Search for the cell housing the specified text and yield its [X, Y] center coordinate. 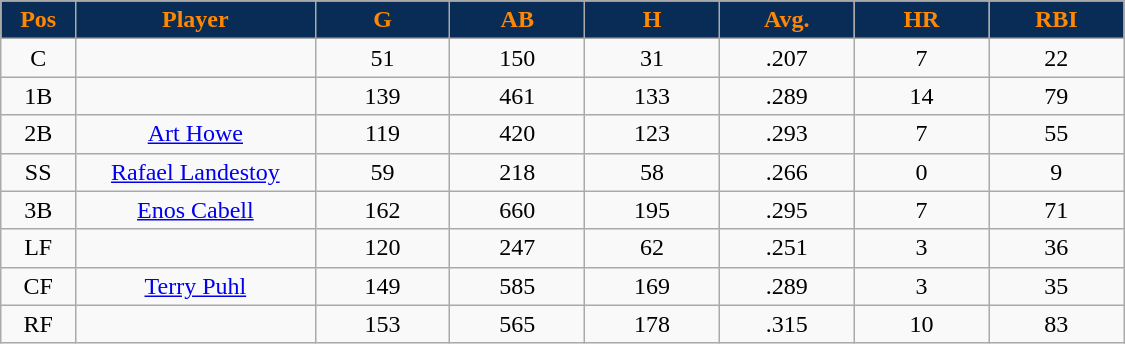
Pos [38, 20]
123 [652, 134]
119 [382, 134]
51 [382, 58]
0 [922, 172]
14 [922, 96]
420 [518, 134]
H [652, 20]
C [38, 58]
.266 [786, 172]
Art Howe [196, 134]
2B [38, 134]
162 [382, 210]
.315 [786, 324]
.295 [786, 210]
59 [382, 172]
10 [922, 324]
36 [1056, 248]
565 [518, 324]
3B [38, 210]
139 [382, 96]
RBI [1056, 20]
CF [38, 286]
LF [38, 248]
.207 [786, 58]
.251 [786, 248]
133 [652, 96]
SS [38, 172]
660 [518, 210]
35 [1056, 286]
169 [652, 286]
62 [652, 248]
218 [518, 172]
247 [518, 248]
Rafael Landestoy [196, 172]
461 [518, 96]
9 [1056, 172]
.293 [786, 134]
585 [518, 286]
HR [922, 20]
G [382, 20]
71 [1056, 210]
79 [1056, 96]
83 [1056, 324]
150 [518, 58]
178 [652, 324]
153 [382, 324]
1B [38, 96]
Player [196, 20]
AB [518, 20]
55 [1056, 134]
195 [652, 210]
Terry Puhl [196, 286]
22 [1056, 58]
RF [38, 324]
Enos Cabell [196, 210]
58 [652, 172]
120 [382, 248]
31 [652, 58]
149 [382, 286]
Avg. [786, 20]
